Scan for the cell matching the given text and deliver its [X, Y] coordinate at center. 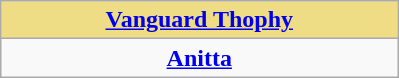
Vanguard Thophy [200, 20]
Anitta [200, 58]
